Output the (x, y) coordinate of the center of the cell containing the given text.  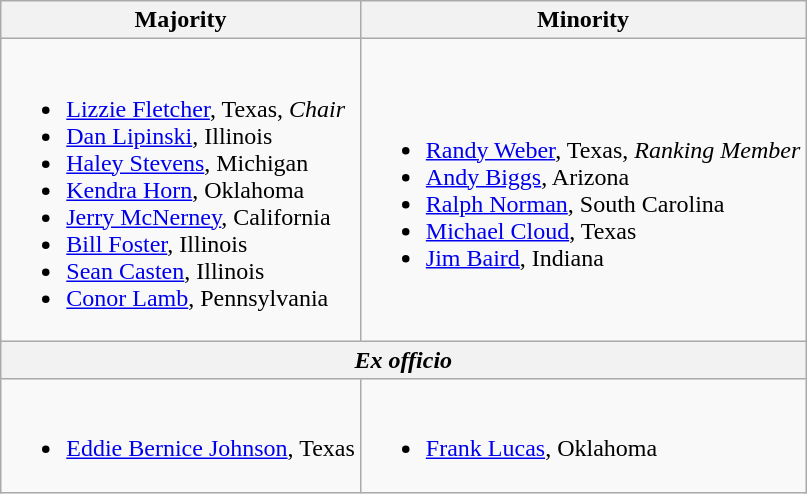
Minority (583, 20)
Majority (181, 20)
Frank Lucas, Oklahoma (583, 436)
Randy Weber, Texas, Ranking MemberAndy Biggs, ArizonaRalph Norman, South CarolinaMichael Cloud, TexasJim Baird, Indiana (583, 190)
Ex officio (404, 360)
Eddie Bernice Johnson, Texas (181, 436)
